Locate the cell with the specified text and output its (x, y) center coordinate. 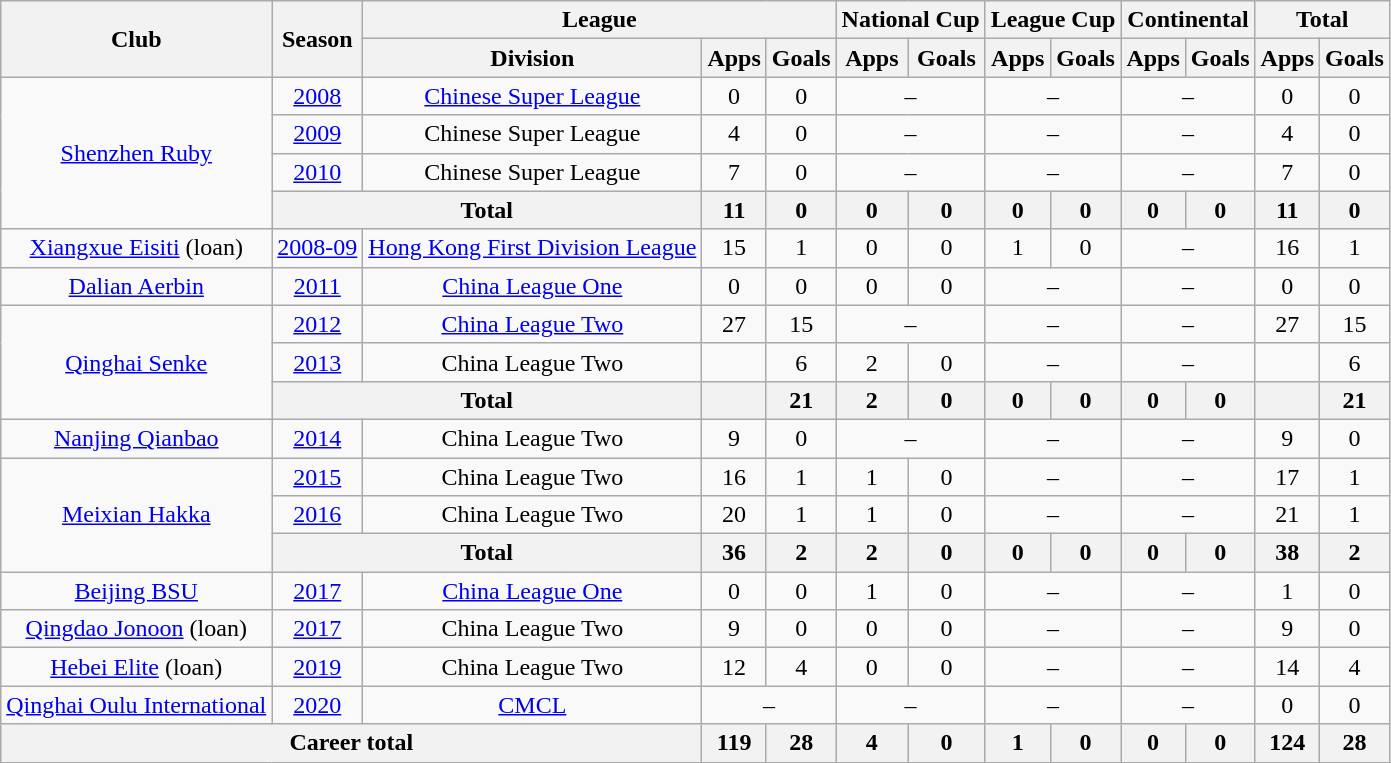
Dalian Aerbin (136, 286)
Club (136, 39)
2016 (318, 515)
Continental (1188, 20)
Nanjing Qianbao (136, 438)
2010 (318, 172)
2013 (318, 362)
2020 (318, 705)
2011 (318, 286)
119 (734, 743)
Meixian Hakka (136, 515)
Career total (352, 743)
National Cup (910, 20)
2015 (318, 477)
2012 (318, 324)
League (600, 20)
Qinghai Oulu International (136, 705)
Season (318, 39)
Hebei Elite (loan) (136, 667)
2014 (318, 438)
17 (1287, 477)
Beijing BSU (136, 591)
2009 (318, 134)
Xiangxue Eisiti (loan) (136, 248)
36 (734, 553)
Division (532, 58)
2008 (318, 96)
12 (734, 667)
CMCL (532, 705)
Shenzhen Ruby (136, 153)
League Cup (1053, 20)
2008-09 (318, 248)
38 (1287, 553)
Qingdao Jonoon (loan) (136, 629)
20 (734, 515)
Hong Kong First Division League (532, 248)
14 (1287, 667)
Qinghai Senke (136, 362)
2019 (318, 667)
124 (1287, 743)
